Return the [X, Y] coordinate for the center point of the cell that contains the specified text.  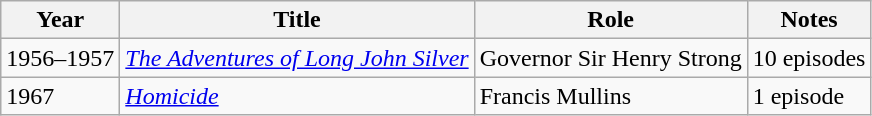
1956–1957 [60, 58]
Francis Mullins [610, 96]
The Adventures of Long John Silver [297, 58]
1967 [60, 96]
Role [610, 20]
Governor Sir Henry Strong [610, 58]
1 episode [809, 96]
Homicide [297, 96]
10 episodes [809, 58]
Title [297, 20]
Year [60, 20]
Notes [809, 20]
